Determine the [x, y] coordinate at the center of the cell enclosing the given text.  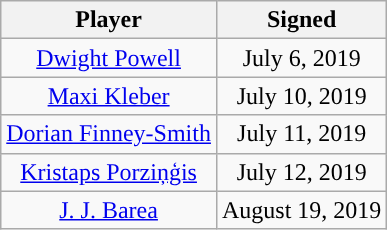
Signed [301, 20]
Kristaps Porziņģis [109, 172]
July 12, 2019 [301, 172]
Dwight Powell [109, 58]
Maxi Kleber [109, 96]
July 6, 2019 [301, 58]
Player [109, 20]
July 10, 2019 [301, 96]
August 19, 2019 [301, 210]
July 11, 2019 [301, 134]
J. J. Barea [109, 210]
Dorian Finney-Smith [109, 134]
